Pinpoint the cell where the given text exists, returning its [x, y] midpoint coordinate. 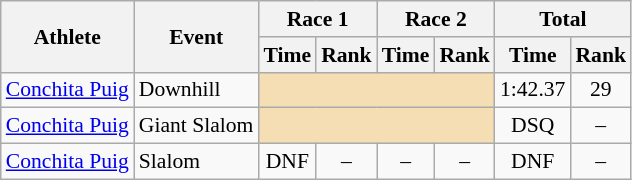
Race 2 [436, 19]
Athlete [68, 36]
Slalom [196, 162]
1:42.37 [532, 90]
Total [563, 19]
DSQ [532, 126]
Event [196, 36]
29 [600, 90]
Race 1 [317, 19]
Downhill [196, 90]
Giant Slalom [196, 126]
